For the text-containing cell, return its midpoint in [X, Y] coordinate format. 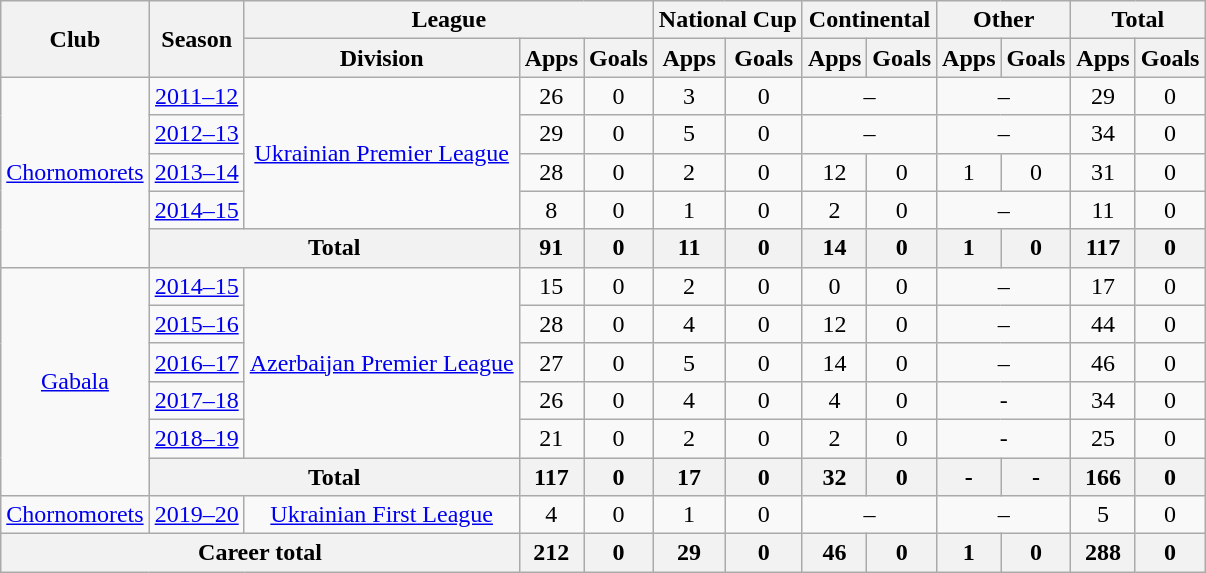
3 [689, 96]
44 [1103, 324]
21 [551, 438]
National Cup [728, 20]
2016–17 [196, 362]
288 [1103, 553]
8 [551, 210]
2011–12 [196, 96]
Continental [869, 20]
2019–20 [196, 515]
2013–14 [196, 172]
League [448, 20]
27 [551, 362]
Career total [260, 553]
2015–16 [196, 324]
91 [551, 248]
212 [551, 553]
Other [1004, 20]
25 [1103, 438]
2012–13 [196, 134]
2017–18 [196, 400]
32 [834, 477]
Gabala [75, 381]
166 [1103, 477]
Ukrainian Premier League [382, 153]
15 [551, 286]
Season [196, 39]
31 [1103, 172]
Azerbaijan Premier League [382, 362]
Division [382, 58]
Ukrainian First League [382, 515]
2018–19 [196, 438]
Club [75, 39]
